Output the (X, Y) coordinate of the center of the cell containing the given text.  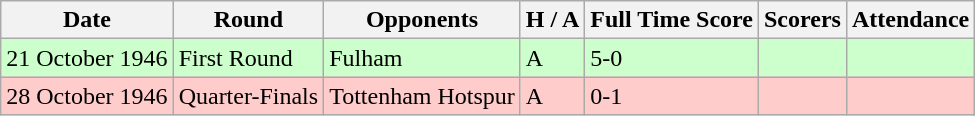
Attendance (910, 20)
Opponents (422, 20)
Date (87, 20)
5-0 (672, 58)
0-1 (672, 96)
First Round (248, 58)
Tottenham Hotspur (422, 96)
Scorers (802, 20)
Round (248, 20)
H / A (552, 20)
21 October 1946 (87, 58)
Quarter-Finals (248, 96)
Fulham (422, 58)
28 October 1946 (87, 96)
Full Time Score (672, 20)
